Capture the cell that displays the provided text and extract its [x, y] central coordinate. 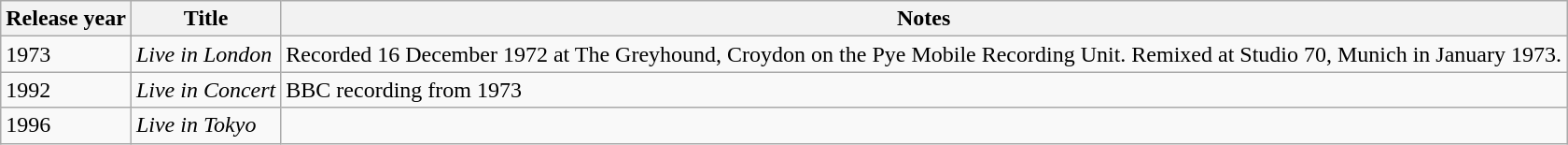
1973 [66, 54]
1992 [66, 90]
Release year [66, 19]
Live in London [205, 54]
BBC recording from 1973 [924, 90]
Title [205, 19]
Live in Tokyo [205, 125]
Recorded 16 December 1972 at The Greyhound, Croydon on the Pye Mobile Recording Unit. Remixed at Studio 70, Munich in January 1973. [924, 54]
Notes [924, 19]
Live in Concert [205, 90]
1996 [66, 125]
